Provide the [X, Y] coordinate of the cell's center where the given text is located.  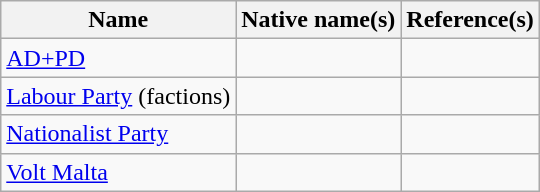
Native name(s) [318, 20]
Name [118, 20]
Nationalist Party [118, 134]
Reference(s) [470, 20]
Volt Malta [118, 172]
Labour Party (factions) [118, 96]
AD+PD [118, 58]
